Locate the cell with the specified text and output its (x, y) center coordinate. 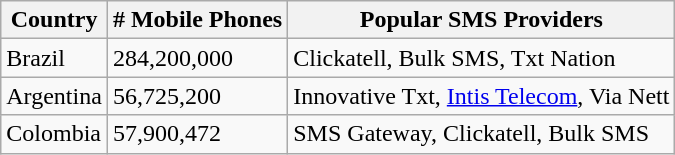
SMS Gateway, Clickatell, Bulk SMS (482, 134)
Colombia (54, 134)
57,900,472 (197, 134)
Popular SMS Providers (482, 20)
Brazil (54, 58)
56,725,200 (197, 96)
Clickatell, Bulk SMS, Txt Nation (482, 58)
284,200,000 (197, 58)
Innovative Txt, Intis Telecom, Via Nett (482, 96)
Country (54, 20)
Argentina (54, 96)
# Mobile Phones (197, 20)
